Output the (x, y) coordinate of the center of the cell containing the given text.  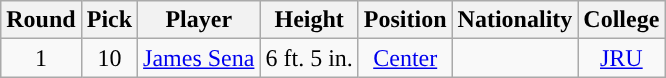
6 ft. 5 in. (309, 58)
Player (199, 20)
Round (41, 20)
1 (41, 58)
Nationality (515, 20)
Position (405, 20)
10 (109, 58)
Center (405, 58)
Pick (109, 20)
James Sena (199, 58)
Height (309, 20)
JRU (622, 58)
College (622, 20)
